Search for the cell housing the specified text and yield its [X, Y] center coordinate. 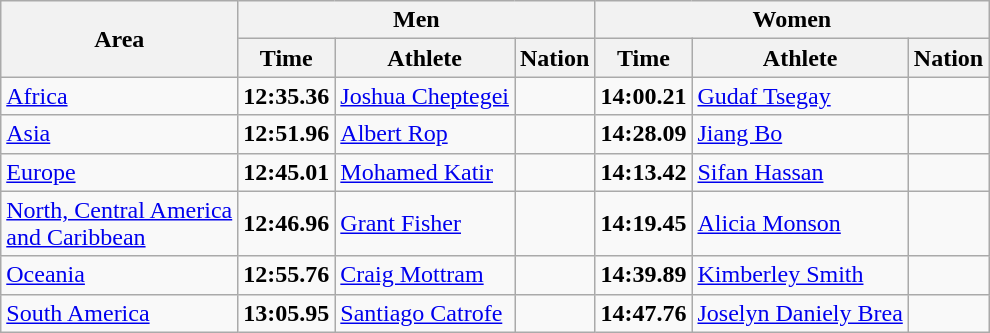
13:05.95 [286, 313]
14:39.89 [644, 275]
Asia [120, 134]
14:13.42 [644, 172]
Grant Fisher [425, 224]
12:35.36 [286, 96]
South America [120, 313]
14:19.45 [644, 224]
Joselyn Daniely Brea [800, 313]
12:55.76 [286, 275]
Kimberley Smith [800, 275]
12:45.01 [286, 172]
Gudaf Tsegay [800, 96]
Alicia Monson [800, 224]
Albert Rop [425, 134]
Mohamed Katir [425, 172]
North, Central America and Caribbean [120, 224]
Area [120, 39]
Women [792, 20]
Men [416, 20]
Europe [120, 172]
Joshua Cheptegei [425, 96]
14:00.21 [644, 96]
12:51.96 [286, 134]
Oceania [120, 275]
Santiago Catrofe [425, 313]
12:46.96 [286, 224]
Jiang Bo [800, 134]
Craig Mottram [425, 275]
Sifan Hassan [800, 172]
14:47.76 [644, 313]
14:28.09 [644, 134]
Africa [120, 96]
